Find where the given text appears and provide that cell's center as [x, y] coordinate. 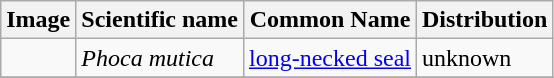
Common Name [330, 20]
long-necked seal [330, 58]
Phoca mutica [160, 58]
Scientific name [160, 20]
Distribution [484, 20]
unknown [484, 58]
Image [38, 20]
